Return the [x, y] coordinate for the center point of the cell that contains the specified text.  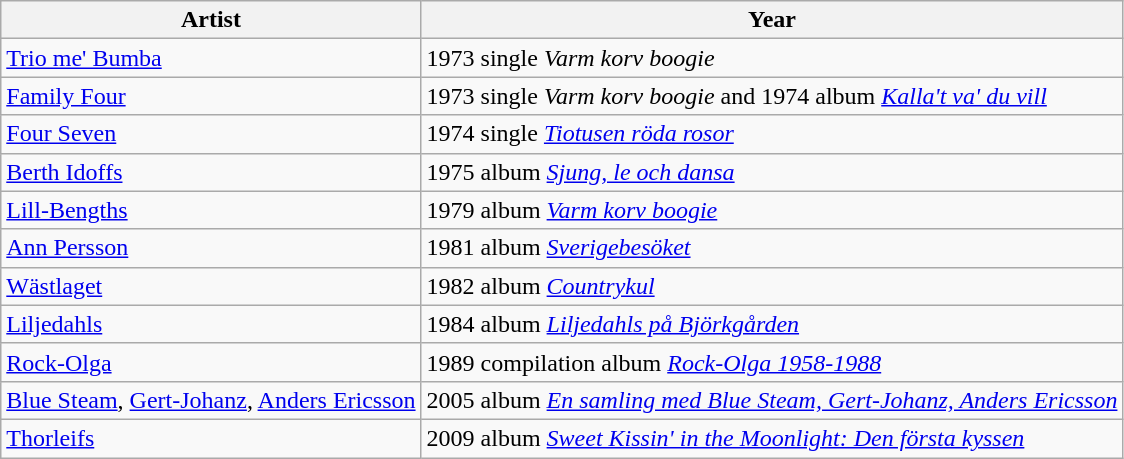
2005 album En samling med Blue Steam, Gert-Johanz, Anders Ericsson [772, 400]
1979 album Varm korv boogie [772, 210]
Rock-Olga [211, 362]
1989 compilation album Rock-Olga 1958-1988 [772, 362]
2009 album Sweet Kissin' in the Moonlight: Den första kyssen [772, 438]
Liljedahls [211, 324]
1975 album Sjung, le och dansa [772, 172]
Berth Idoffs [211, 172]
1973 single Varm korv boogie [772, 58]
Artist [211, 20]
Wästlaget [211, 286]
Ann Persson [211, 248]
1974 single Tiotusen röda rosor [772, 134]
Family Four [211, 96]
1982 album Countrykul [772, 286]
Year [772, 20]
1973 single Varm korv boogie and 1974 album Kalla't va' du vill [772, 96]
1981 album Sverigebesöket [772, 248]
Blue Steam, Gert-Johanz, Anders Ericsson [211, 400]
1984 album Liljedahls på Björkgården [772, 324]
Lill-Bengths [211, 210]
Thorleifs [211, 438]
Four Seven [211, 134]
Trio me' Bumba [211, 58]
